Return [x, y] of the center of cell containing provided text 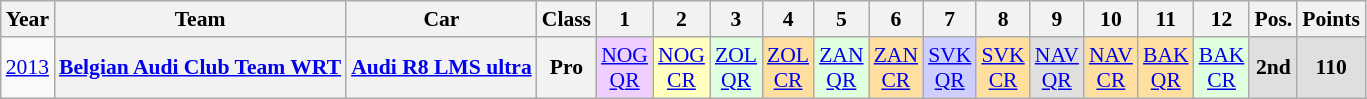
ZANCR [896, 68]
Team [200, 19]
1 [624, 19]
NOGQR [624, 68]
5 [841, 19]
NAVCR [1111, 68]
NAVQR [1057, 68]
Car [442, 19]
BAKCR [1222, 68]
Points [1331, 19]
Year [28, 19]
11 [1166, 19]
Belgian Audi Club Team WRT [200, 68]
2nd [1273, 68]
Audi R8 LMS ultra [442, 68]
Pro [566, 68]
110 [1331, 68]
12 [1222, 19]
ZANQR [841, 68]
9 [1057, 19]
4 [788, 19]
6 [896, 19]
Pos. [1273, 19]
SVKQR [950, 68]
ZOLCR [788, 68]
BAKQR [1166, 68]
2 [682, 19]
SVKCR [1002, 68]
8 [1002, 19]
ZOLQR [736, 68]
7 [950, 19]
2013 [28, 68]
NOGCR [682, 68]
3 [736, 19]
Class [566, 19]
10 [1111, 19]
